From the cell containing the given text, extract its center point as [X, Y] coordinate. 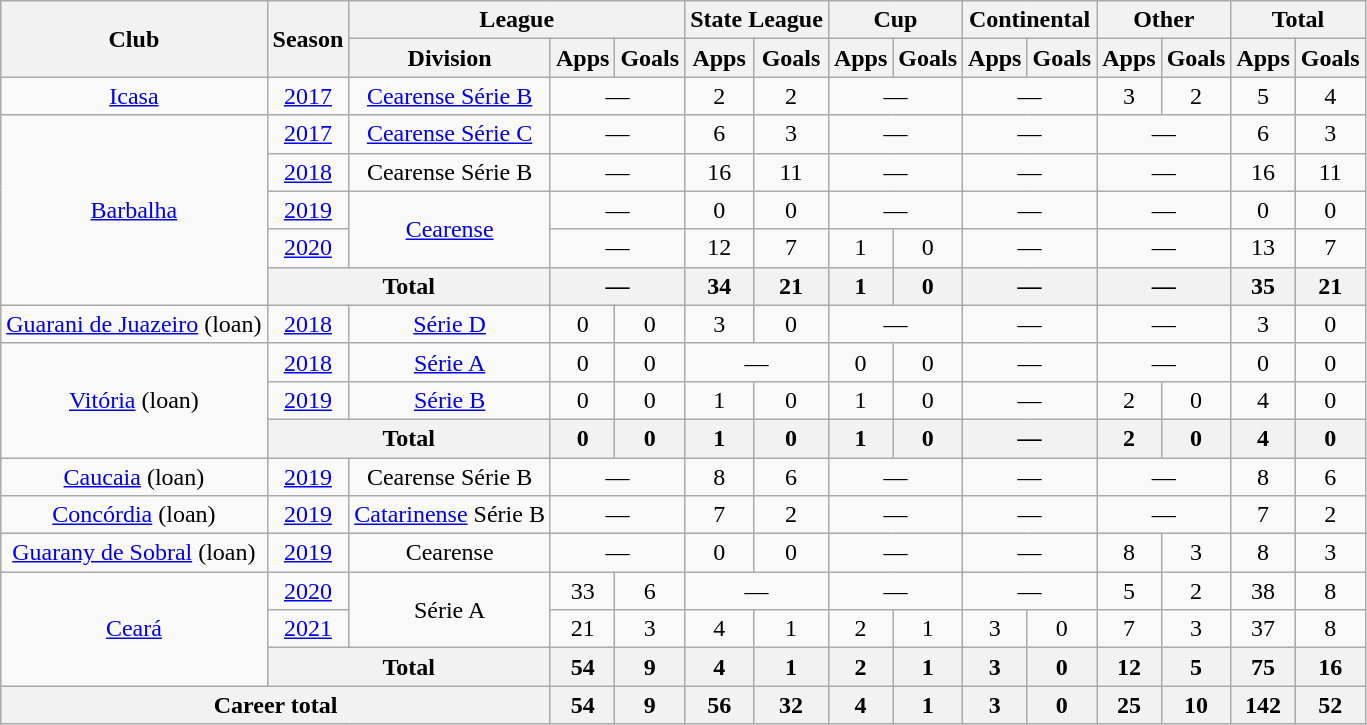
Cup [895, 20]
33 [582, 591]
Other [1164, 20]
34 [720, 286]
13 [1263, 248]
10 [1196, 705]
52 [1330, 705]
Guarany de Sobral (loan) [134, 553]
56 [720, 705]
Club [134, 39]
Concórdia (loan) [134, 515]
2021 [308, 629]
37 [1263, 629]
142 [1263, 705]
League [517, 20]
Barbalha [134, 210]
Catarinense Série B [450, 515]
Série B [450, 400]
State League [757, 20]
Continental [1030, 20]
Guarani de Juazeiro (loan) [134, 324]
Division [450, 58]
Vitória (loan) [134, 400]
Season [308, 39]
Icasa [134, 96]
Série D [450, 324]
Caucaia (loan) [134, 477]
38 [1263, 591]
35 [1263, 286]
Career total [276, 705]
32 [792, 705]
75 [1263, 667]
25 [1129, 705]
Ceará [134, 629]
Cearense Série C [450, 134]
